Return (X, Y) of the center of cell containing provided text 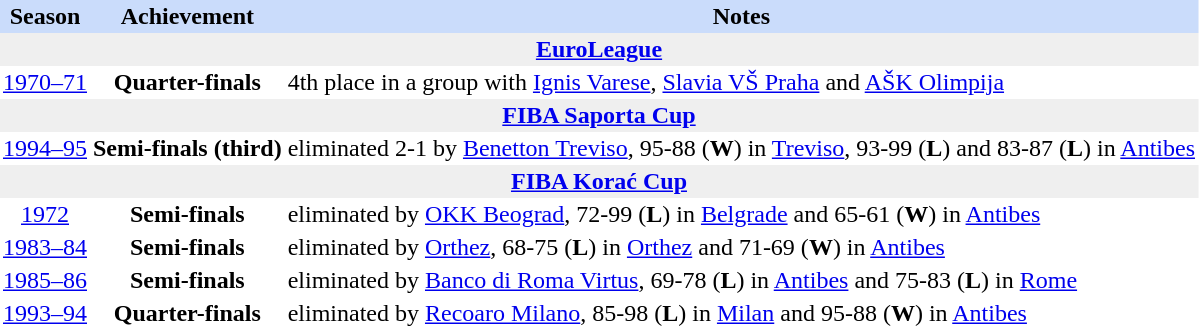
Semi-finals (third) (188, 148)
eliminated 2-1 by Benetton Treviso, 95-88 (W) in Treviso, 93-99 (L) and 83-87 (L) in Antibes (742, 148)
FIBA Saporta Cup (599, 116)
eliminated by Banco di Roma Virtus, 69-78 (L) in Antibes and 75-83 (L) in Rome (742, 280)
eliminated by Orthez, 68-75 (L) in Orthez and 71-69 (W) in Antibes (742, 248)
1972 (45, 214)
1970–71 (45, 82)
EuroLeague (599, 50)
Achievement (188, 16)
1983–84 (45, 248)
Season (45, 16)
FIBA Korać Cup (599, 182)
Quarter-finals (188, 82)
Notes (742, 16)
eliminated by OKK Beograd, 72-99 (L) in Belgrade and 65-61 (W) in Antibes (742, 214)
1994–95 (45, 148)
4th place in a group with Ignis Varese, Slavia VŠ Praha and AŠK Olimpija (742, 82)
1985–86 (45, 280)
